Return (X, Y) of the center of cell containing provided text 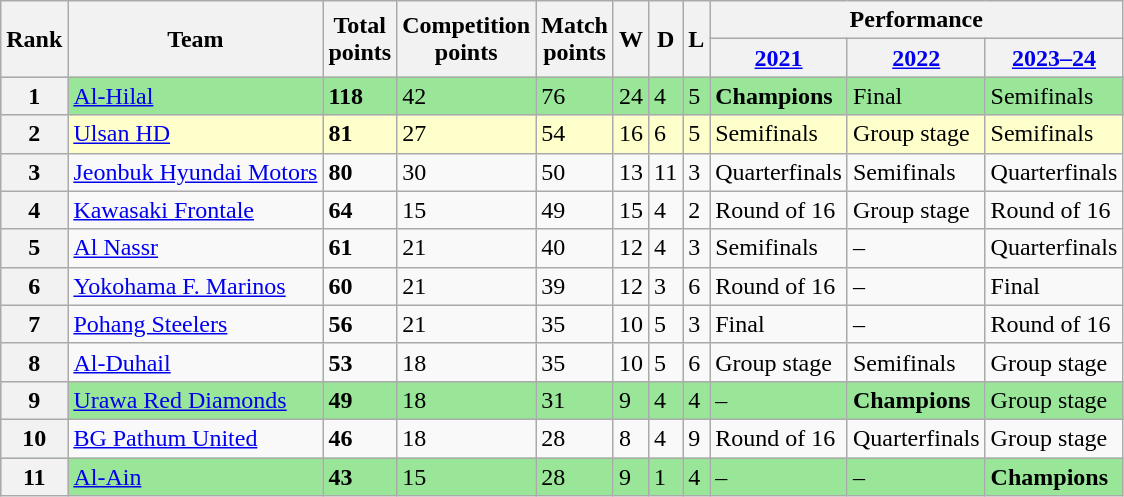
2021 (779, 58)
40 (575, 248)
31 (575, 400)
Jeonbuk Hyundai Motors (196, 172)
Al Nassr (196, 248)
81 (360, 134)
Rank (34, 39)
16 (630, 134)
Competitionpoints (466, 39)
30 (466, 172)
56 (360, 324)
Al-Hilal (196, 96)
13 (630, 172)
Totalpoints (360, 39)
27 (466, 134)
24 (630, 96)
Yokohama F. Marinos (196, 286)
43 (360, 477)
L (696, 39)
80 (360, 172)
BG Pathum United (196, 438)
D (665, 39)
54 (575, 134)
Kawasaki Frontale (196, 210)
53 (360, 362)
2022 (916, 58)
Urawa Red Diamonds (196, 400)
61 (360, 248)
46 (360, 438)
39 (575, 286)
2023–24 (1054, 58)
Team (196, 39)
64 (360, 210)
Ulsan HD (196, 134)
50 (575, 172)
76 (575, 96)
Performance (916, 20)
60 (360, 286)
Al-Duhail (196, 362)
118 (360, 96)
Matchpoints (575, 39)
Pohang Steelers (196, 324)
7 (34, 324)
W (630, 39)
Al-Ain (196, 477)
42 (466, 96)
